Output the [X, Y] coordinate of the center of the cell containing the given text.  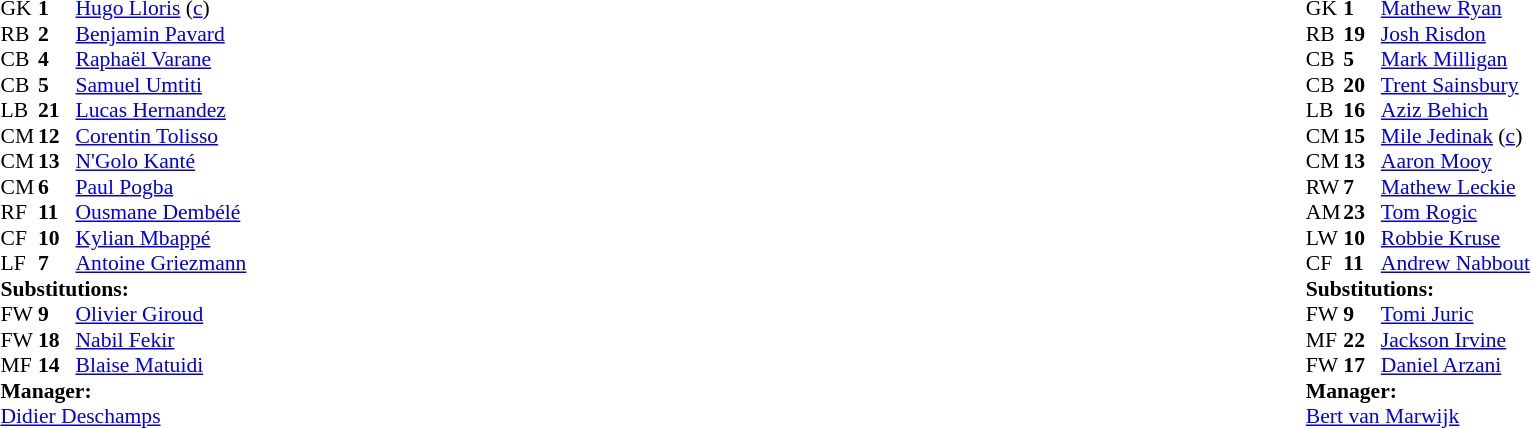
LW [1325, 238]
Mathew Leckie [1456, 187]
2 [57, 34]
Samuel Umtiti [162, 85]
17 [1362, 365]
Benjamin Pavard [162, 34]
16 [1362, 111]
21 [57, 111]
Robbie Kruse [1456, 238]
15 [1362, 136]
AM [1325, 213]
N'Golo Kanté [162, 161]
Ousmane Dembélé [162, 213]
Trent Sainsbury [1456, 85]
20 [1362, 85]
23 [1362, 213]
4 [57, 59]
19 [1362, 34]
Aziz Behich [1456, 111]
Mile Jedinak (c) [1456, 136]
Blaise Matuidi [162, 365]
Paul Pogba [162, 187]
Andrew Nabbout [1456, 263]
Lucas Hernandez [162, 111]
Olivier Giroud [162, 315]
LF [19, 263]
Kylian Mbappé [162, 238]
Raphaël Varane [162, 59]
Jackson Irvine [1456, 340]
Nabil Fekir [162, 340]
18 [57, 340]
RF [19, 213]
12 [57, 136]
22 [1362, 340]
Corentin Tolisso [162, 136]
14 [57, 365]
Aaron Mooy [1456, 161]
6 [57, 187]
Josh Risdon [1456, 34]
RW [1325, 187]
Daniel Arzani [1456, 365]
Mark Milligan [1456, 59]
Antoine Griezmann [162, 263]
Tomi Juric [1456, 315]
Tom Rogic [1456, 213]
